Return [x, y] of the center of cell containing provided text 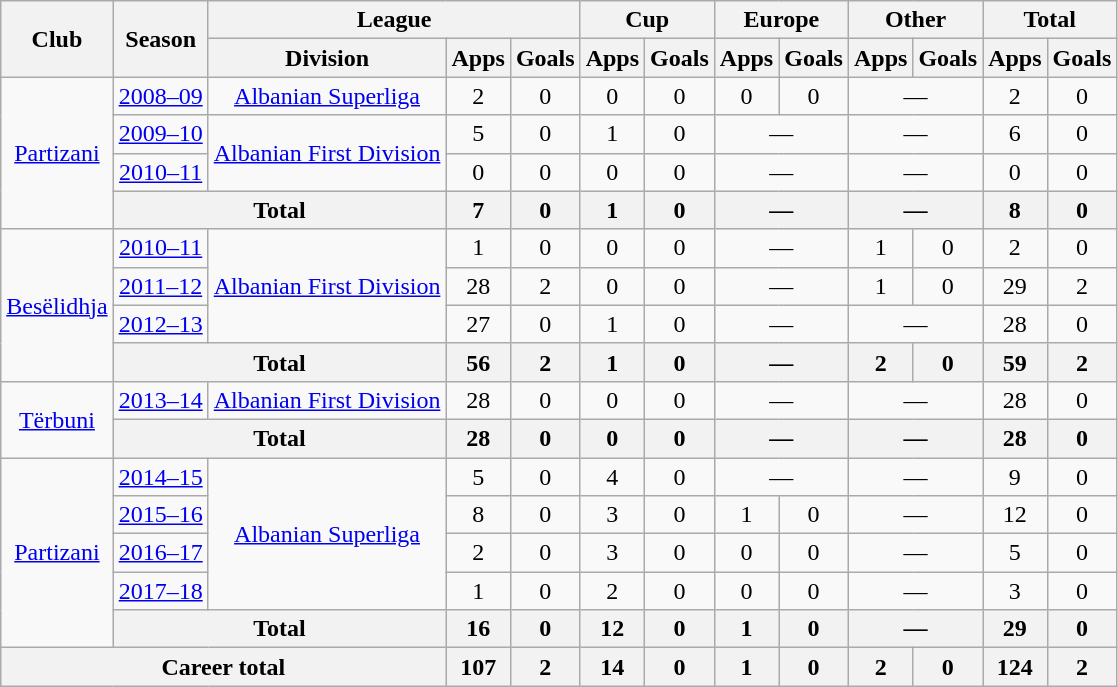
27 [478, 324]
7 [478, 210]
2009–10 [160, 134]
2016–17 [160, 553]
2012–13 [160, 324]
Other [915, 20]
Club [57, 39]
4 [612, 477]
2008–09 [160, 96]
9 [1015, 477]
2017–18 [160, 591]
6 [1015, 134]
Cup [647, 20]
16 [478, 629]
59 [1015, 362]
Division [327, 58]
Besëlidhja [57, 305]
Tërbuni [57, 419]
2015–16 [160, 515]
Season [160, 39]
2014–15 [160, 477]
League [394, 20]
124 [1015, 667]
2011–12 [160, 286]
56 [478, 362]
Career total [224, 667]
2013–14 [160, 400]
14 [612, 667]
107 [478, 667]
Europe [781, 20]
